Detect which cell encompasses the target text, then output its [X, Y] center coordinate. 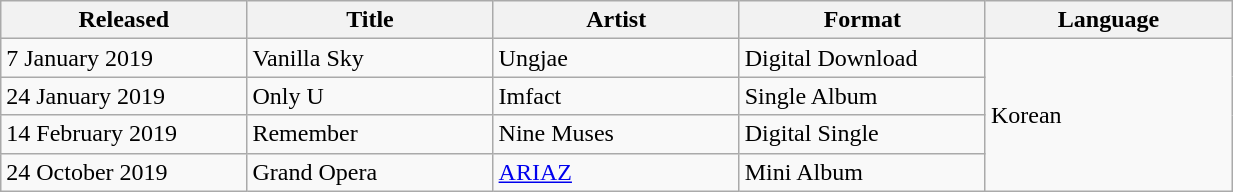
24 October 2019 [124, 172]
Only U [370, 96]
Vanilla Sky [370, 58]
Released [124, 20]
Language [1108, 20]
Format [862, 20]
7 January 2019 [124, 58]
ARIAZ [616, 172]
Artist [616, 20]
24 January 2019 [124, 96]
14 February 2019 [124, 134]
Nine Muses [616, 134]
Digital Single [862, 134]
Ungjae [616, 58]
Remember [370, 134]
Mini Album [862, 172]
Grand Opera [370, 172]
Title [370, 20]
Imfact [616, 96]
Single Album [862, 96]
Digital Download [862, 58]
Korean [1108, 115]
